Return the [x, y] coordinate for the center point of the cell that contains the specified text.  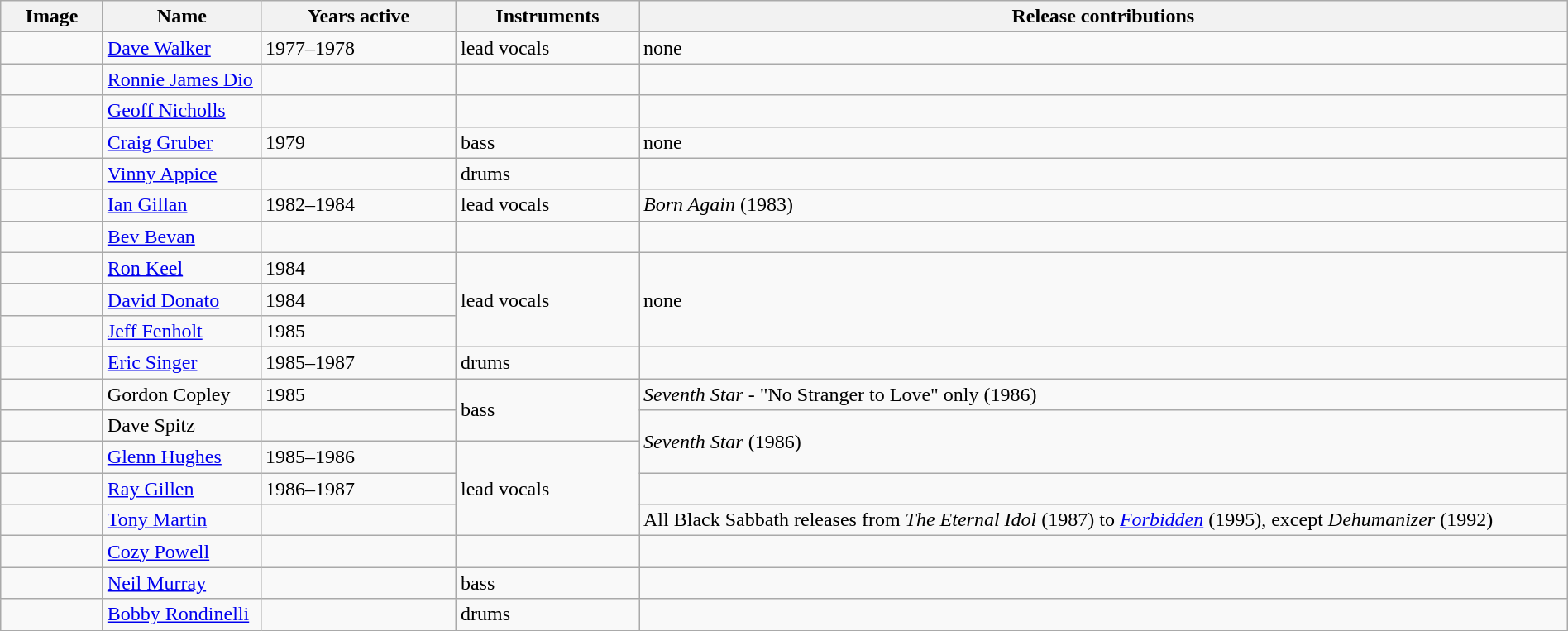
Years active [358, 17]
Craig Gruber [182, 142]
1985–1987 [358, 362]
1979 [358, 142]
1982–1984 [358, 205]
Tony Martin [182, 520]
Jeff Fenholt [182, 331]
Geoff Nicholls [182, 111]
1986–1987 [358, 489]
Cozy Powell [182, 552]
David Donato [182, 299]
1977–1978 [358, 48]
Gordon Copley [182, 394]
Ron Keel [182, 268]
Born Again (1983) [1103, 205]
Seventh Star - "No Stranger to Love" only (1986) [1103, 394]
Eric Singer [182, 362]
Ronnie James Dio [182, 79]
Dave Walker [182, 48]
Bev Bevan [182, 237]
Release contributions [1103, 17]
Seventh Star (1986) [1103, 442]
Neil Murray [182, 583]
Image [52, 17]
Bobby Rondinelli [182, 614]
Glenn Hughes [182, 457]
All Black Sabbath releases from The Eternal Idol (1987) to Forbidden (1995), except Dehumanizer (1992) [1103, 520]
Ray Gillen [182, 489]
Vinny Appice [182, 174]
1985–1986 [358, 457]
Instruments [547, 17]
Dave Spitz [182, 426]
Name [182, 17]
Ian Gillan [182, 205]
